Locate the cell with the specified text and output its (X, Y) center coordinate. 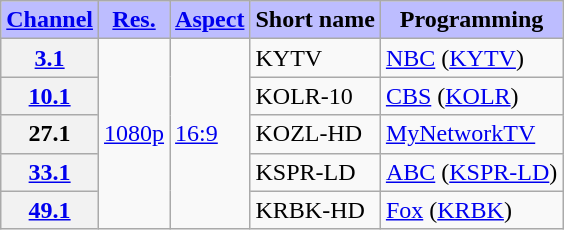
Aspect (210, 20)
49.1 (50, 210)
MyNetworkTV (471, 134)
KOLR-10 (315, 96)
CBS (KOLR) (471, 96)
ABC (KSPR-LD) (471, 172)
33.1 (50, 172)
27.1 (50, 134)
Fox (KRBK) (471, 210)
KRBK-HD (315, 210)
Short name (315, 20)
NBC (KYTV) (471, 58)
Programming (471, 20)
Res. (134, 20)
1080p (134, 134)
16:9 (210, 134)
10.1 (50, 96)
3.1 (50, 58)
KYTV (315, 58)
KOZL-HD (315, 134)
KSPR-LD (315, 172)
Channel (50, 20)
